Return the (x, y) coordinate for the center point of the cell that contains the specified text.  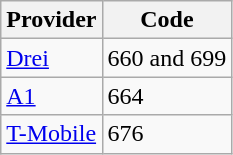
664 (167, 96)
T-Mobile (52, 134)
660 and 699 (167, 58)
Provider (52, 20)
676 (167, 134)
Code (167, 20)
Drei (52, 58)
A1 (52, 96)
